Provide the [X, Y] coordinate of the cell's center where the given text is located.  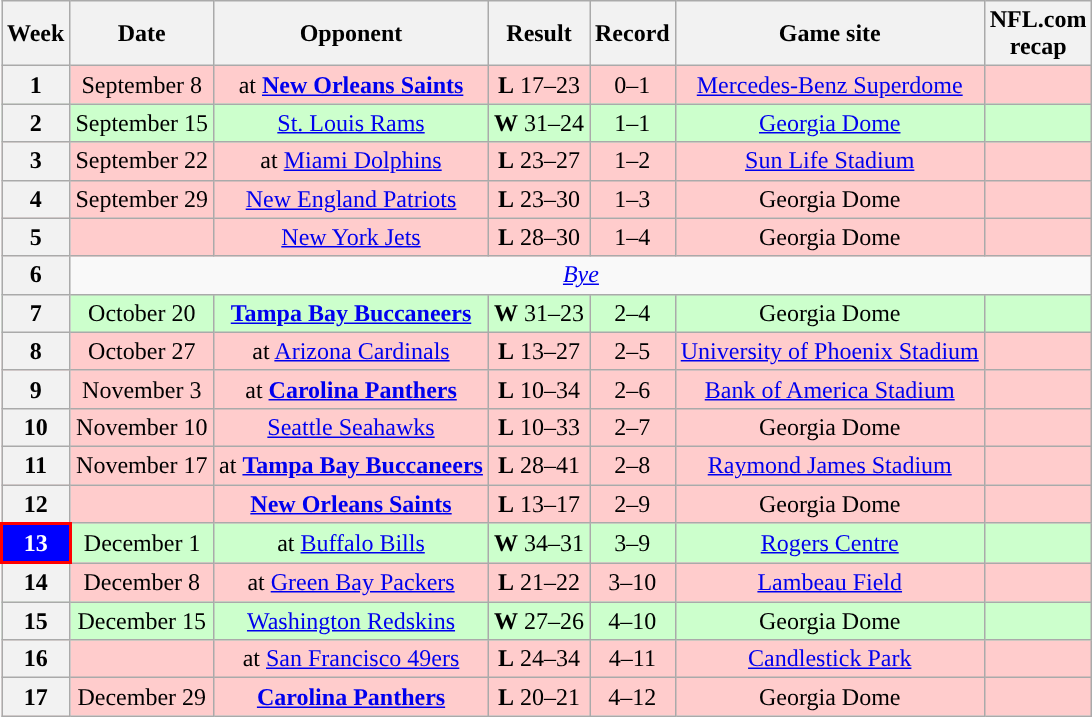
L 20–21 [538, 697]
at San Francisco 49ers [352, 659]
4–10 [633, 621]
Bank of America Stadium [830, 389]
16 [36, 659]
1–4 [633, 237]
Mercedes-Benz Superdome [830, 85]
Tampa Bay Buccaneers [352, 313]
8 [36, 351]
November 3 [142, 389]
3 [36, 161]
L 10–33 [538, 427]
New England Patriots [352, 199]
L 17–23 [538, 85]
5 [36, 237]
at Miami Dolphins [352, 161]
1–2 [633, 161]
Candlestick Park [830, 659]
at Tampa Bay Buccaneers [352, 465]
Raymond James Stadium [830, 465]
9 [36, 389]
November 10 [142, 427]
2–9 [633, 504]
Carolina Panthers [352, 697]
September 15 [142, 123]
4–12 [633, 697]
W 34–31 [538, 543]
September 22 [142, 161]
Washington Redskins [352, 621]
7 [36, 313]
W 31–24 [538, 123]
1–3 [633, 199]
September 8 [142, 85]
17 [36, 697]
6 [36, 275]
December 15 [142, 621]
Date [142, 34]
2–8 [633, 465]
University of Phoenix Stadium [830, 351]
11 [36, 465]
October 20 [142, 313]
Bye [581, 275]
New Orleans Saints [352, 504]
2–7 [633, 427]
L 23–27 [538, 161]
3–9 [633, 543]
1–1 [633, 123]
Rogers Centre [830, 543]
10 [36, 427]
Result [538, 34]
W 27–26 [538, 621]
4–11 [633, 659]
September 29 [142, 199]
2 [36, 123]
November 17 [142, 465]
Sun Life Stadium [830, 161]
at Arizona Cardinals [352, 351]
at New Orleans Saints [352, 85]
L 21–22 [538, 582]
Opponent [352, 34]
2–5 [633, 351]
L 13–17 [538, 504]
December 29 [142, 697]
1 [36, 85]
St. Louis Rams [352, 123]
0–1 [633, 85]
L 23–30 [538, 199]
2–4 [633, 313]
2–6 [633, 389]
14 [36, 582]
13 [36, 543]
Lambeau Field [830, 582]
3–10 [633, 582]
L 24–34 [538, 659]
L 28–41 [538, 465]
October 27 [142, 351]
Seattle Seahawks [352, 427]
15 [36, 621]
Record [633, 34]
at Carolina Panthers [352, 389]
4 [36, 199]
NFL.comrecap [1038, 34]
Game site [830, 34]
December 1 [142, 543]
L 13–27 [538, 351]
at Buffalo Bills [352, 543]
Week [36, 34]
December 8 [142, 582]
L 10–34 [538, 389]
12 [36, 504]
New York Jets [352, 237]
L 28–30 [538, 237]
at Green Bay Packers [352, 582]
W 31–23 [538, 313]
